For the text-containing cell, return its midpoint in (X, Y) coordinate format. 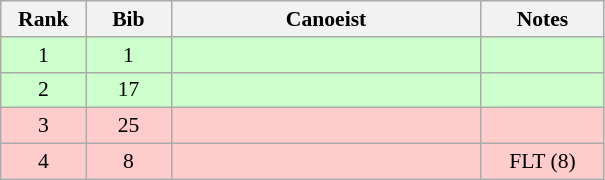
Bib (128, 19)
Rank (44, 19)
Notes (542, 19)
FLT (8) (542, 162)
2 (44, 90)
17 (128, 90)
Canoeist (326, 19)
8 (128, 162)
4 (44, 162)
3 (44, 126)
25 (128, 126)
